Locate the cell with the specified text and output its (X, Y) center coordinate. 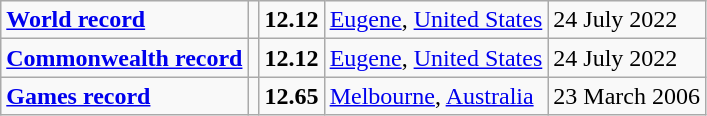
Games record (124, 96)
Melbourne, Australia (436, 96)
23 March 2006 (627, 96)
12.65 (292, 96)
World record (124, 20)
Commonwealth record (124, 58)
